From the cell containing the given text, extract its center point as [X, Y] coordinate. 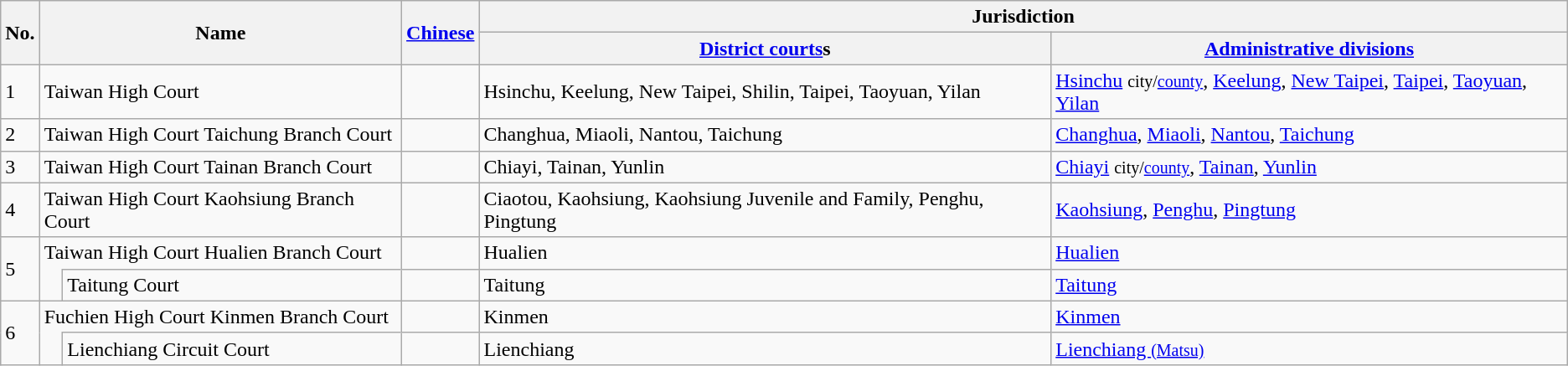
Hsinchu, Keelung, New Taipei, Shilin, Taipei, Taoyuan, Yilan [766, 92]
No. [20, 33]
5 [20, 269]
Chiayi city/county, Tainan, Yunlin [1310, 167]
Taiwan High Court [220, 92]
Taiwan High Court Hualien Branch Court [220, 253]
Ciaotou, Kaohsiung, Kaohsiung Juvenile and Family, Penghu, Pingtung [766, 209]
2 [20, 135]
Fuchien High Court Kinmen Branch Court [220, 317]
Taiwan High Court Kaohsiung Branch Court [220, 209]
4 [20, 209]
Lienchiang Circuit Court [233, 348]
Jurisdiction [1024, 17]
Chinese [441, 33]
3 [20, 167]
Chiayi, Tainan, Yunlin [766, 167]
Taiwan High Court Taichung Branch Court [220, 135]
Lienchiang (Matsu) [1310, 348]
Name [220, 33]
6 [20, 332]
Kaohsiung, Penghu, Pingtung [1310, 209]
Taitung Court [233, 285]
Administrative divisions [1310, 49]
Lienchiang [766, 348]
Hsinchu city/county, Keelung, New Taipei, Taipei, Taoyuan, Yilan [1310, 92]
1 [20, 92]
Taiwan High Court Tainan Branch Court [220, 167]
District courtss [766, 49]
